Return the [X, Y] coordinate for the center point of the cell that contains the specified text.  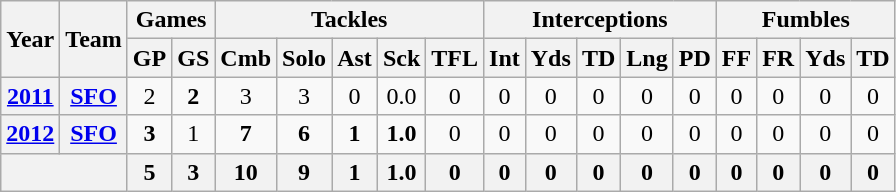
Lng [647, 58]
PD [694, 58]
TFL [455, 58]
Interceptions [600, 20]
2012 [30, 134]
7 [246, 134]
Tackles [350, 20]
Ast [355, 58]
Fumbles [806, 20]
9 [304, 172]
Sck [401, 58]
0.0 [401, 96]
FR [778, 58]
Solo [304, 58]
6 [304, 134]
5 [149, 172]
Int [505, 58]
Cmb [246, 58]
Team [94, 39]
10 [246, 172]
FF [736, 58]
2011 [30, 96]
Year [30, 39]
GP [149, 58]
GS [194, 58]
Games [170, 20]
